From the cell containing the given text, extract its center point as [x, y] coordinate. 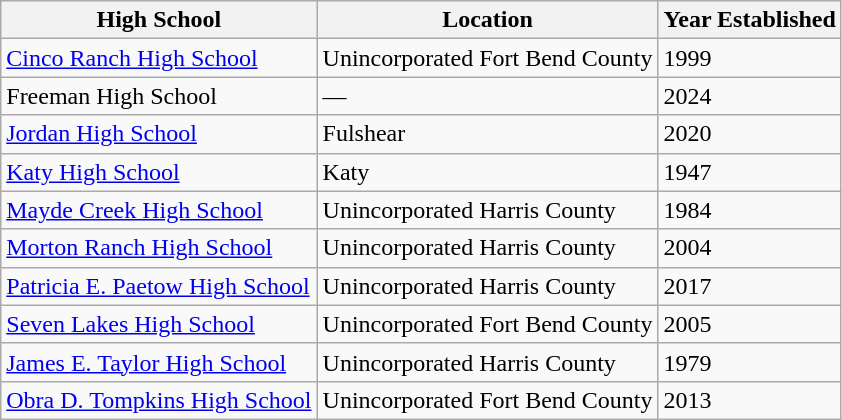
1979 [750, 362]
2020 [750, 134]
Seven Lakes High School [159, 324]
1947 [750, 172]
James E. Taylor High School [159, 362]
Cinco Ranch High School [159, 58]
Mayde Creek High School [159, 210]
Fulshear [488, 134]
Location [488, 20]
— [488, 96]
Morton Ranch High School [159, 248]
Year Established [750, 20]
2005 [750, 324]
2017 [750, 286]
Freeman High School [159, 96]
1984 [750, 210]
Patricia E. Paetow High School [159, 286]
2004 [750, 248]
Katy High School [159, 172]
2024 [750, 96]
1999 [750, 58]
2013 [750, 400]
High School [159, 20]
Katy [488, 172]
Jordan High School [159, 134]
Obra D. Tompkins High School [159, 400]
